Pinpoint the cell where the given text exists, returning its [x, y] midpoint coordinate. 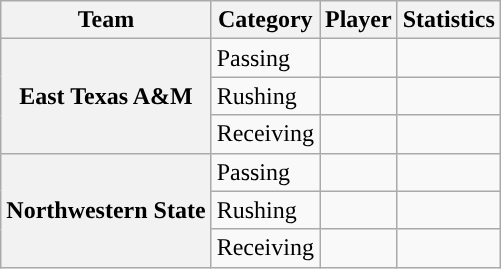
Category [265, 20]
Team [106, 20]
East Texas A&M [106, 96]
Statistics [448, 20]
Northwestern State [106, 210]
Player [359, 20]
